Detect which cell encompasses the target text, then output its [x, y] center coordinate. 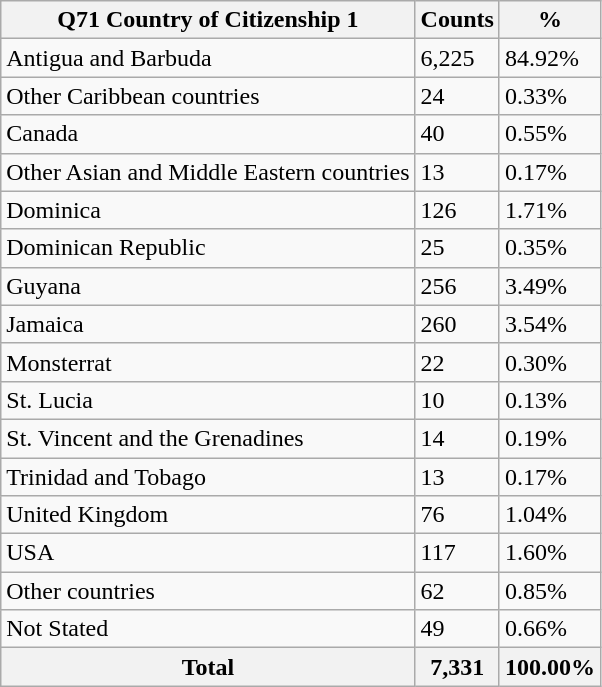
Not Stated [208, 629]
1.71% [550, 210]
St. Vincent and the Grenadines [208, 438]
Antigua and Barbuda [208, 58]
117 [457, 553]
Dominica [208, 210]
Monsterrat [208, 362]
Trinidad and Tobago [208, 477]
St. Lucia [208, 400]
Other Caribbean countries [208, 96]
6,225 [457, 58]
84.92% [550, 58]
0.33% [550, 96]
Q71 Country of Citizenship 1 [208, 20]
Canada [208, 134]
1.04% [550, 515]
Other Asian and Middle Eastern countries [208, 172]
United Kingdom [208, 515]
40 [457, 134]
14 [457, 438]
0.35% [550, 248]
3.49% [550, 286]
Dominican Republic [208, 248]
100.00% [550, 667]
0.55% [550, 134]
7,331 [457, 667]
Jamaica [208, 324]
62 [457, 591]
0.85% [550, 591]
0.66% [550, 629]
49 [457, 629]
% [550, 20]
260 [457, 324]
0.19% [550, 438]
Total [208, 667]
1.60% [550, 553]
10 [457, 400]
22 [457, 362]
0.13% [550, 400]
256 [457, 286]
76 [457, 515]
Other countries [208, 591]
25 [457, 248]
3.54% [550, 324]
Counts [457, 20]
126 [457, 210]
24 [457, 96]
Guyana [208, 286]
0.30% [550, 362]
USA [208, 553]
